Return [x, y] of the center of cell containing provided text 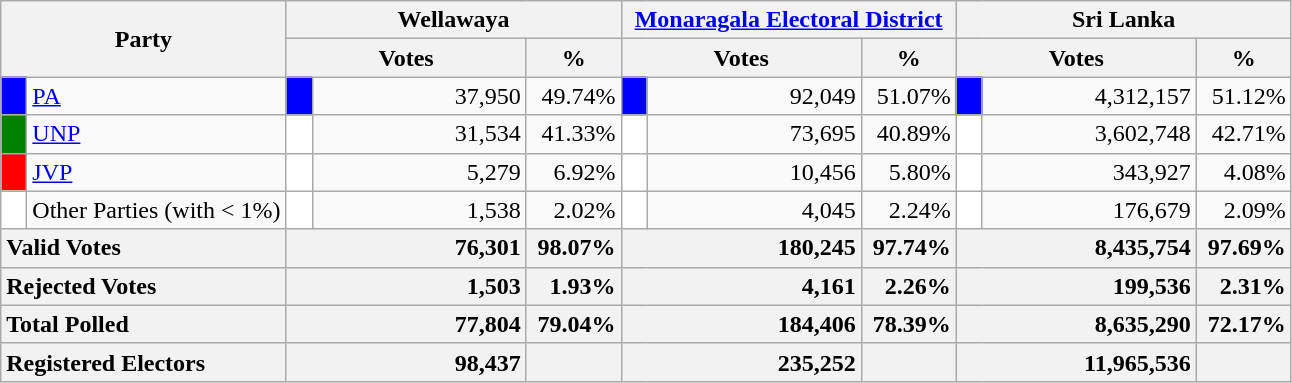
92,049 [754, 96]
343,927 [1089, 172]
77,804 [406, 324]
199,536 [1076, 286]
11,965,536 [1076, 362]
184,406 [741, 324]
PA [156, 96]
72.17% [1244, 324]
2.02% [574, 210]
10,456 [754, 172]
Other Parties (with < 1%) [156, 210]
2.09% [1244, 210]
Rejected Votes [144, 286]
1.93% [574, 286]
Wellawaya [454, 20]
Party [144, 39]
Sri Lanka [1124, 20]
2.26% [908, 286]
41.33% [574, 134]
8,635,290 [1076, 324]
51.07% [908, 96]
5.80% [908, 172]
97.69% [1244, 248]
37,950 [419, 96]
2.24% [908, 210]
3,602,748 [1089, 134]
Monaragala Electoral District [788, 20]
8,435,754 [1076, 248]
4.08% [1244, 172]
Registered Electors [144, 362]
176,679 [1089, 210]
49.74% [574, 96]
76,301 [406, 248]
JVP [156, 172]
180,245 [741, 248]
73,695 [754, 134]
97.74% [908, 248]
40.89% [908, 134]
5,279 [419, 172]
Total Polled [144, 324]
4,045 [754, 210]
98.07% [574, 248]
1,538 [419, 210]
Valid Votes [144, 248]
98,437 [406, 362]
31,534 [419, 134]
6.92% [574, 172]
42.71% [1244, 134]
4,161 [741, 286]
UNP [156, 134]
235,252 [741, 362]
2.31% [1244, 286]
4,312,157 [1089, 96]
78.39% [908, 324]
79.04% [574, 324]
1,503 [406, 286]
51.12% [1244, 96]
